For the text-containing cell, return its midpoint in [x, y] coordinate format. 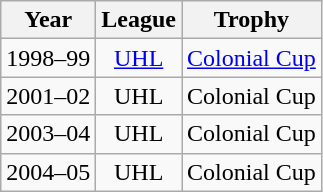
2004–05 [48, 172]
2003–04 [48, 134]
League [139, 20]
2001–02 [48, 96]
Year [48, 20]
1998–99 [48, 58]
Trophy [252, 20]
